Find where the given text appears and provide that cell's center as (X, Y) coordinate. 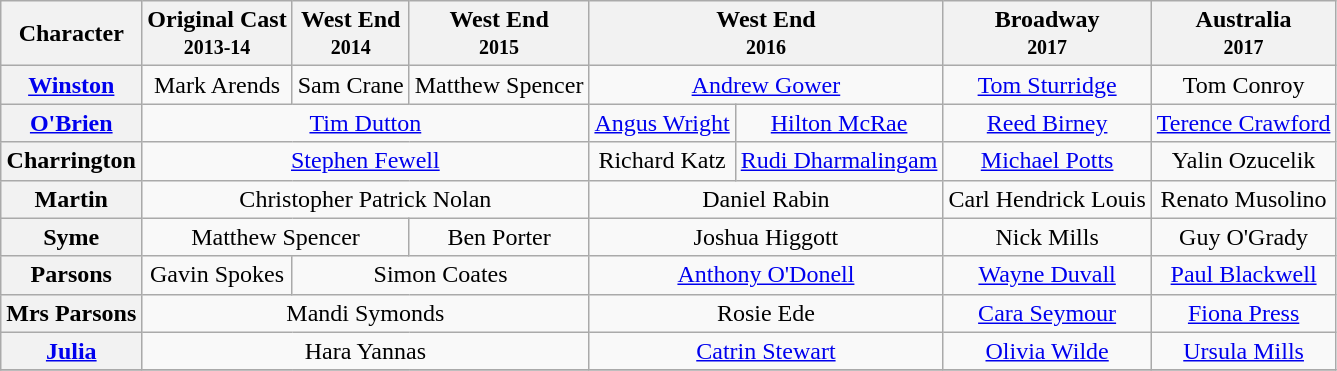
Nick Mills (1047, 237)
Fiona Press (1244, 313)
Charrington (72, 161)
Simon Coates (440, 275)
Daniel Rabin (766, 199)
Tim Dutton (366, 123)
Hilton McRae (839, 123)
Cara Seymour (1047, 313)
Terence Crawford (1244, 123)
Australia2017 (1244, 34)
Julia (72, 351)
Gavin Spokes (217, 275)
Winston (72, 85)
Renato Musolino (1244, 199)
Mrs Parsons (72, 313)
Carl Hendrick Louis (1047, 199)
Catrin Stewart (766, 351)
West End2014 (350, 34)
Guy O'Grady (1244, 237)
Sam Crane (350, 85)
Character (72, 34)
Olivia Wilde (1047, 351)
Parsons (72, 275)
Ursula Mills (1244, 351)
Stephen Fewell (366, 161)
Mark Arends (217, 85)
O'Brien (72, 123)
Reed Birney (1047, 123)
West End2016 (766, 34)
Yalin Ozucelik (1244, 161)
Richard Katz (662, 161)
Andrew Gower (766, 85)
Mandi Symonds (366, 313)
Wayne Duvall (1047, 275)
Paul Blackwell (1244, 275)
Tom Conroy (1244, 85)
Martin (72, 199)
Michael Potts (1047, 161)
Christopher Patrick Nolan (366, 199)
Joshua Higgott (766, 237)
West End2015 (499, 34)
Syme (72, 237)
Ben Porter (499, 237)
Tom Sturridge (1047, 85)
Rosie Ede (766, 313)
Rudi Dharmalingam (839, 161)
Anthony O'Donell (766, 275)
Broadway2017 (1047, 34)
Hara Yannas (366, 351)
Original Cast2013-14 (217, 34)
Angus Wright (662, 123)
